Find where the given text appears and provide that cell's center as [X, Y] coordinate. 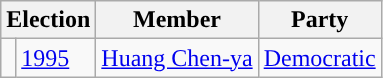
Member [177, 20]
Huang Chen-ya [177, 58]
1995 [56, 58]
Election [48, 20]
Party [320, 20]
Democratic [320, 58]
